Identify which cell holds the provided text, then report its [X, Y] central coordinate. 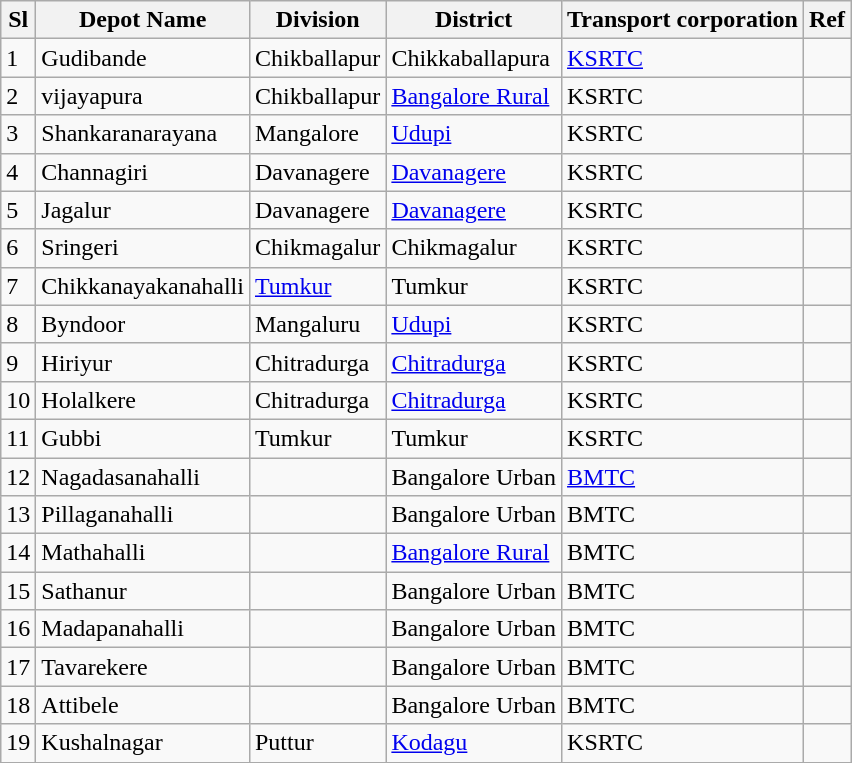
4 [18, 172]
2 [18, 96]
Gubbi [143, 438]
Kodagu [474, 743]
Gudibande [143, 58]
16 [18, 629]
Holalkere [143, 400]
13 [18, 515]
Sathanur [143, 591]
1 [18, 58]
19 [18, 743]
Ref [826, 20]
6 [18, 248]
Shankaranarayana [143, 134]
Depot Name [143, 20]
Jagalur [143, 210]
Channagiri [143, 172]
8 [18, 324]
Sl [18, 20]
Pillaganahalli [143, 515]
Madapanahalli [143, 629]
Attibele [143, 705]
Chikkaballapura [474, 58]
Mangalore [317, 134]
11 [18, 438]
Byndoor [143, 324]
Division [317, 20]
12 [18, 477]
Sringeri [143, 248]
9 [18, 362]
Transport corporation [683, 20]
10 [18, 400]
Kushalnagar [143, 743]
Mangaluru [317, 324]
3 [18, 134]
7 [18, 286]
5 [18, 210]
Puttur [317, 743]
18 [18, 705]
Mathahalli [143, 553]
14 [18, 553]
15 [18, 591]
vijayapura [143, 96]
Nagadasanahalli [143, 477]
Chikkanayakanahalli [143, 286]
Hiriyur [143, 362]
Tavarekere [143, 667]
17 [18, 667]
District [474, 20]
